Determine the (x, y) coordinate at the center of the cell enclosing the given text.  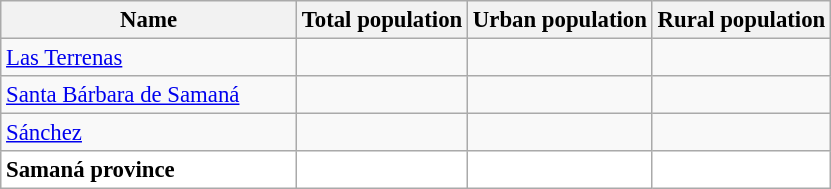
Rural population (741, 20)
Urban population (560, 20)
Total population (382, 20)
Sánchez (149, 133)
Santa Bárbara de Samaná (149, 95)
Name (149, 20)
Samaná province (149, 170)
Las Terrenas (149, 58)
